Scan for the cell matching the given text and deliver its (x, y) coordinate at center. 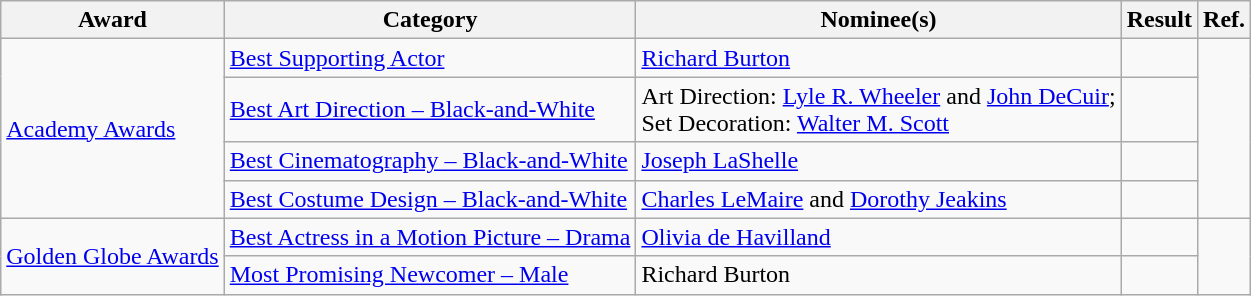
Academy Awards (113, 128)
Art Direction: Lyle R. Wheeler and John DeCuir; Set Decoration: Walter M. Scott (878, 110)
Joseph LaShelle (878, 161)
Most Promising Newcomer – Male (430, 275)
Charles LeMaire and Dorothy Jeakins (878, 199)
Best Art Direction – Black-and-White (430, 110)
Nominee(s) (878, 20)
Award (113, 20)
Category (430, 20)
Best Cinematography – Black-and-White (430, 161)
Ref. (1224, 20)
Olivia de Havilland (878, 237)
Result (1159, 20)
Best Actress in a Motion Picture – Drama (430, 237)
Best Costume Design – Black-and-White (430, 199)
Golden Globe Awards (113, 256)
Best Supporting Actor (430, 58)
